Extract the (X, Y) coordinate from the center of the cell holding the provided text.  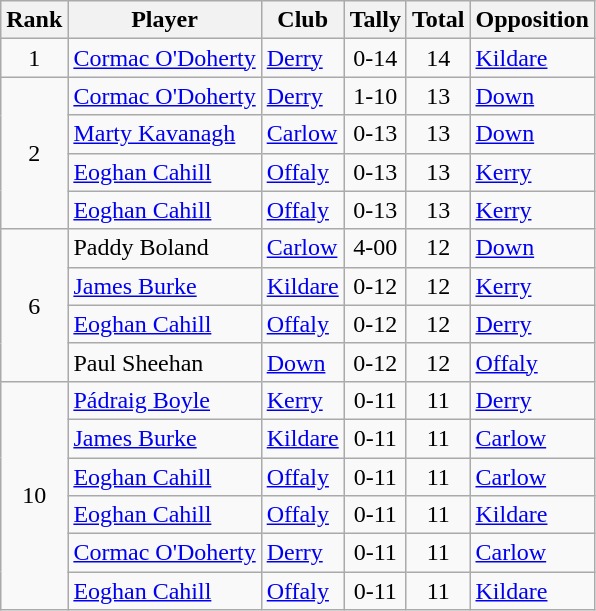
4-00 (375, 248)
Tally (375, 20)
Club (302, 20)
1-10 (375, 96)
2 (34, 153)
Total (438, 20)
10 (34, 495)
Marty Kavanagh (164, 134)
6 (34, 305)
Player (164, 20)
Paddy Boland (164, 248)
Rank (34, 20)
14 (438, 58)
1 (34, 58)
Opposition (532, 20)
0-14 (375, 58)
Pádraig Boyle (164, 400)
Paul Sheehan (164, 362)
